From the cell containing the given text, extract its center point as [X, Y] coordinate. 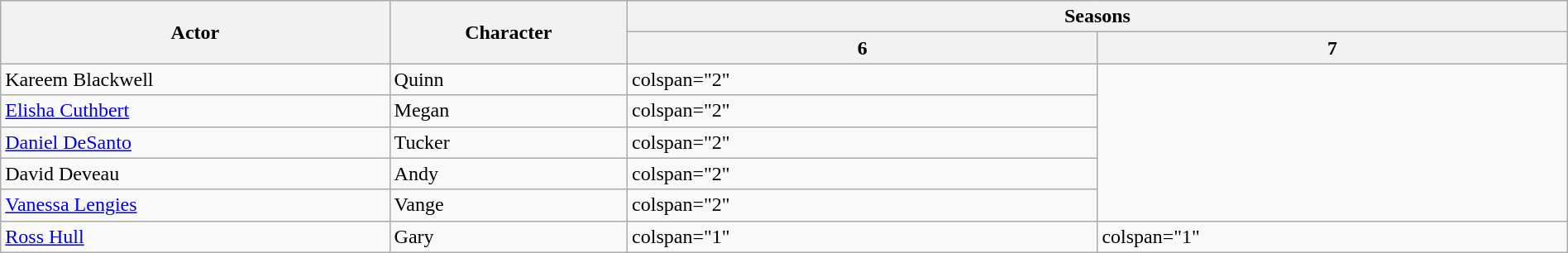
Quinn [509, 79]
Elisha Cuthbert [195, 111]
7 [1332, 48]
Megan [509, 111]
6 [863, 48]
Gary [509, 236]
Actor [195, 32]
David Deveau [195, 174]
Ross Hull [195, 236]
Vanessa Lengies [195, 205]
Andy [509, 174]
Daniel DeSanto [195, 142]
Vange [509, 205]
Kareem Blackwell [195, 79]
Seasons [1098, 17]
Tucker [509, 142]
Character [509, 32]
